Extract the (x, y) coordinate from the center of the cell holding the provided text.  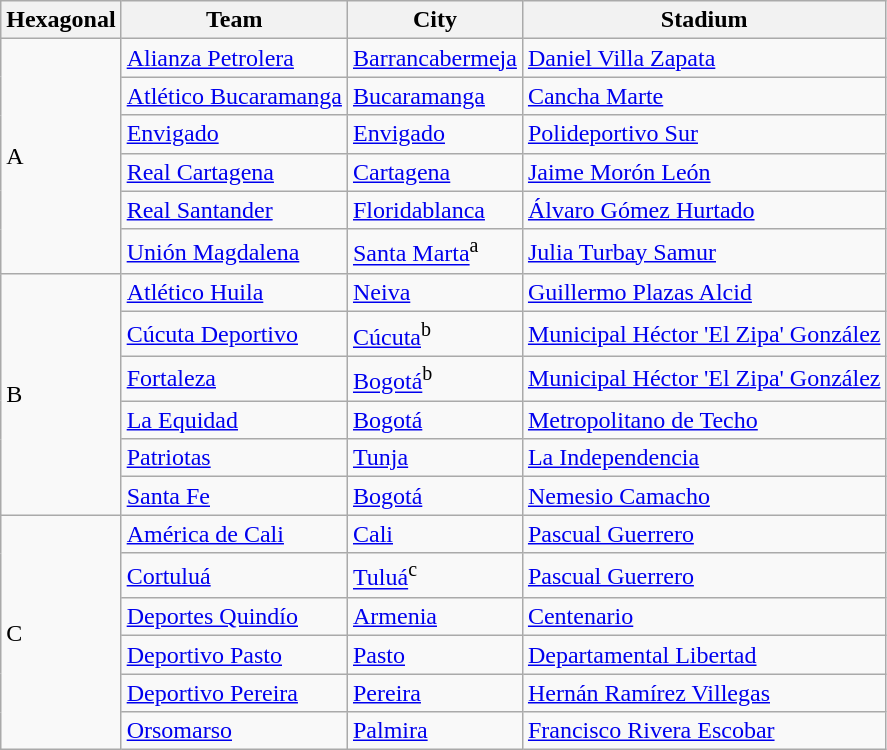
Deportivo Pereira (234, 693)
Tuluác (434, 576)
Bogotáb (434, 378)
Alianza Petrolera (234, 58)
Cancha Marte (704, 96)
Santa Martaa (434, 252)
Julia Turbay Samur (704, 252)
Floridablanca (434, 210)
Barrancabermeja (434, 58)
Polideportivo Sur (704, 134)
Cúcutab (434, 334)
Guillermo Plazas Alcid (704, 293)
Real Santander (234, 210)
Real Cartagena (234, 172)
Álvaro Gómez Hurtado (704, 210)
Stadium (704, 20)
Cali (434, 534)
Cúcuta Deportivo (234, 334)
Orsomarso (234, 731)
Hernán Ramírez Villegas (704, 693)
City (434, 20)
Centenario (704, 617)
Santa Fe (234, 496)
Armenia (434, 617)
Deportivo Pasto (234, 655)
Cortuluá (234, 576)
Departamental Libertad (704, 655)
Francisco Rivera Escobar (704, 731)
Atlético Bucaramanga (234, 96)
Cartagena (434, 172)
Patriotas (234, 458)
Bucaramanga (434, 96)
Tunja (434, 458)
Metropolitano de Techo (704, 420)
B (61, 394)
Palmira (434, 731)
Deportes Quindío (234, 617)
Unión Magdalena (234, 252)
Fortaleza (234, 378)
A (61, 156)
Nemesio Camacho (704, 496)
Team (234, 20)
América de Cali (234, 534)
La Independencia (704, 458)
Jaime Morón León (704, 172)
Atlético Huila (234, 293)
Neiva (434, 293)
Hexagonal (61, 20)
Pereira (434, 693)
Pasto (434, 655)
La Equidad (234, 420)
Daniel Villa Zapata (704, 58)
C (61, 632)
